Scan for the cell matching the given text and deliver its (x, y) coordinate at center. 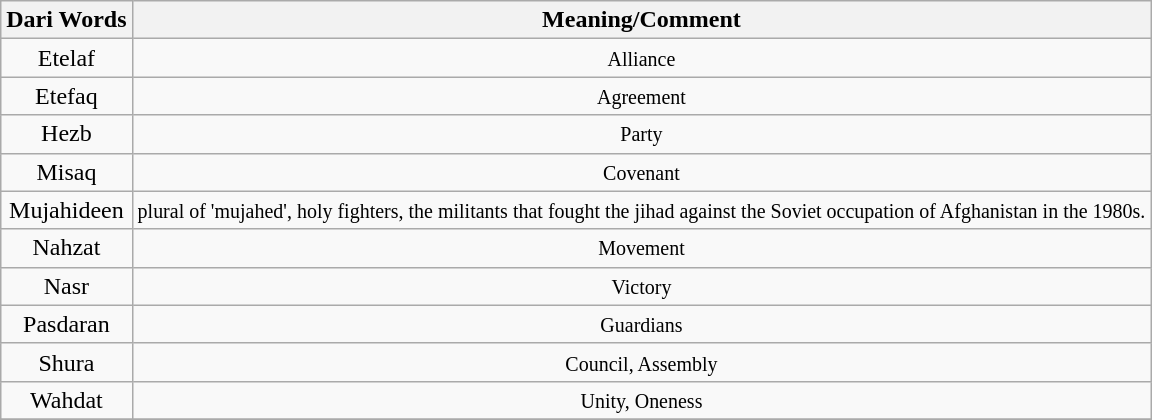
Guardians (642, 324)
Covenant (642, 172)
Nahzat (66, 248)
Movement (642, 248)
Alliance (642, 58)
Party (642, 134)
Hezb (66, 134)
plural of 'mujahed', holy fighters, the militants that fought the jihad against the Soviet occupation of Afghanistan in the 1980s. (642, 210)
Meaning/Comment (642, 20)
Misaq (66, 172)
Agreement (642, 96)
Wahdat (66, 400)
Nasr (66, 286)
Council, Assembly (642, 362)
Unity, Oneness (642, 400)
Shura (66, 362)
Victory (642, 286)
Dari Words (66, 20)
Etelaf (66, 58)
Pasdaran (66, 324)
Mujahideen (66, 210)
Etefaq (66, 96)
